Detect which cell encompasses the target text, then output its (x, y) center coordinate. 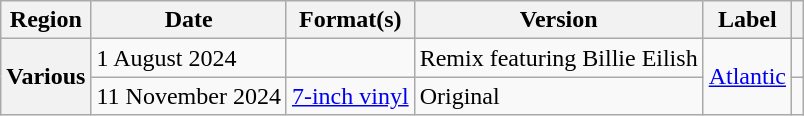
Region (46, 20)
Various (46, 77)
1 August 2024 (188, 58)
Format(s) (350, 20)
Remix featuring Billie Eilish (558, 58)
11 November 2024 (188, 96)
7-inch vinyl (350, 96)
Version (558, 20)
Original (558, 96)
Label (747, 20)
Date (188, 20)
Atlantic (747, 77)
